Detect which cell encompasses the target text, then output its (x, y) center coordinate. 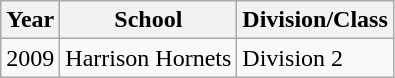
Year (30, 20)
2009 (30, 58)
Division/Class (315, 20)
Harrison Hornets (148, 58)
School (148, 20)
Division 2 (315, 58)
